Detect which cell encompasses the target text, then output its [X, Y] center coordinate. 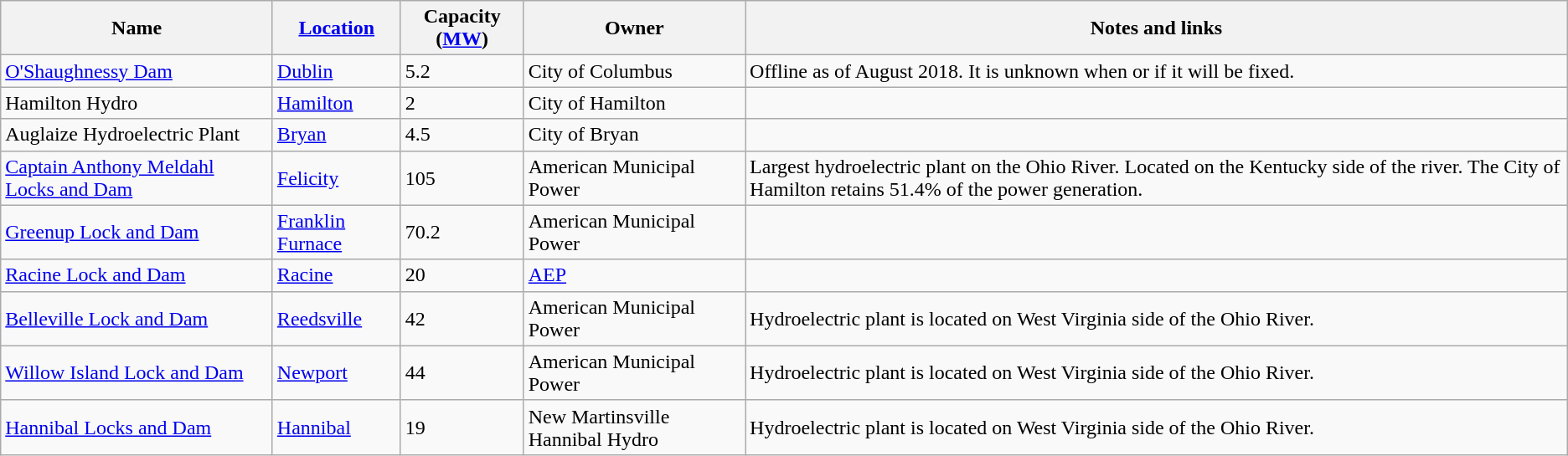
Hamilton [337, 103]
City of Hamilton [634, 103]
Reedsville [337, 318]
Name [137, 28]
Auglaize Hydroelectric Plant [137, 135]
44 [462, 373]
Capacity (MW) [462, 28]
Notes and links [1157, 28]
Greenup Lock and Dam [137, 233]
70.2 [462, 233]
2 [462, 103]
AEP [634, 275]
Felicity [337, 177]
19 [462, 427]
105 [462, 177]
Bryan [337, 135]
Belleville Lock and Dam [137, 318]
Offline as of August 2018. It is unknown when or if it will be fixed. [1157, 71]
Location [337, 28]
Racine [337, 275]
5.2 [462, 71]
Hannibal [337, 427]
Hannibal Locks and Dam [137, 427]
City of Bryan [634, 135]
O'Shaughnessy Dam [137, 71]
Hamilton Hydro [137, 103]
Owner [634, 28]
4.5 [462, 135]
Captain Anthony Meldahl Locks and Dam [137, 177]
Willow Island Lock and Dam [137, 373]
Racine Lock and Dam [137, 275]
City of Columbus [634, 71]
Largest hydroelectric plant on the Ohio River. Located on the Kentucky side of the river. The City of Hamilton retains 51.4% of the power generation. [1157, 177]
Newport [337, 373]
Franklin Furnace [337, 233]
New Martinsville Hannibal Hydro [634, 427]
20 [462, 275]
Dublin [337, 71]
42 [462, 318]
